Scan for the cell matching the given text and deliver its [x, y] coordinate at center. 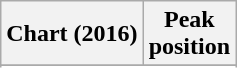
Chart (2016) [72, 34]
Peak position [189, 34]
